Detect which cell encompasses the target text, then output its [x, y] center coordinate. 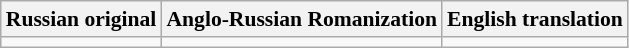
Russian original [82, 19]
Anglo-Russian Romanization [302, 19]
English translation [535, 19]
